Capture the cell that displays the provided text and extract its (x, y) central coordinate. 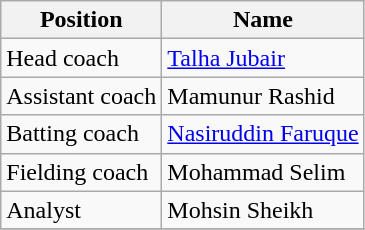
Mohsin Sheikh (263, 210)
Position (82, 20)
Head coach (82, 58)
Talha Jubair (263, 58)
Fielding coach (82, 172)
Analyst (82, 210)
Mamunur Rashid (263, 96)
Batting coach (82, 134)
Name (263, 20)
Assistant coach (82, 96)
Mohammad Selim (263, 172)
Nasiruddin Faruque (263, 134)
